From the cell containing the given text, extract its center point as [X, Y] coordinate. 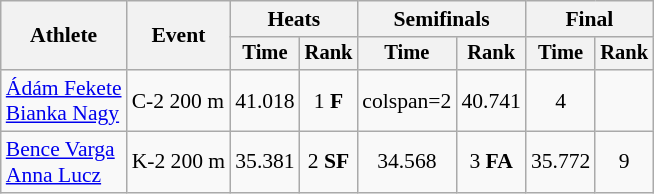
Bence VargaAnna Lucz [64, 162]
40.741 [490, 100]
colspan=2 [406, 100]
Semifinals [442, 19]
34.568 [406, 162]
C-2 200 m [179, 100]
41.018 [264, 100]
9 [624, 162]
K-2 200 m [179, 162]
35.381 [264, 162]
Final [590, 19]
1 F [329, 100]
2 SF [329, 162]
35.772 [560, 162]
4 [560, 100]
Event [179, 36]
3 FA [490, 162]
Athlete [64, 36]
Heats [294, 19]
Ádám FeketeBianka Nagy [64, 100]
